Output the [X, Y] coordinate of the center of the cell containing the given text.  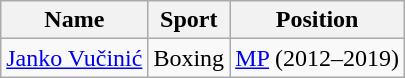
Janko Vučinić [74, 58]
MP (2012–2019) [318, 58]
Position [318, 20]
Name [74, 20]
Sport [189, 20]
Boxing [189, 58]
